Locate the cell with the specified text and output its (x, y) center coordinate. 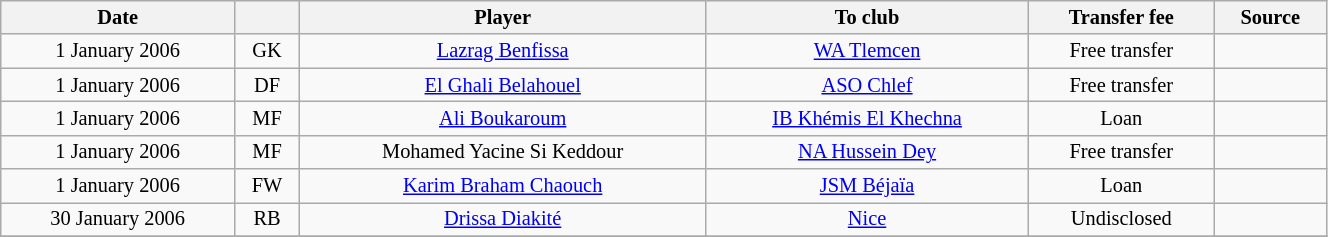
Karim Braham Chaouch (503, 186)
Drissa Diakité (503, 219)
DF (268, 85)
El Ghali Belahouel (503, 85)
WA Tlemcen (868, 51)
RB (268, 219)
30 January 2006 (118, 219)
FW (268, 186)
NA Hussein Dey (868, 152)
Transfer fee (1121, 17)
Date (118, 17)
GK (268, 51)
IB Khémis El Khechna (868, 118)
To club (868, 17)
Nice (868, 219)
Player (503, 17)
JSM Béjaïa (868, 186)
Mohamed Yacine Si Keddour (503, 152)
Ali Boukaroum (503, 118)
Source (1270, 17)
Lazrag Benfissa (503, 51)
Undisclosed (1121, 219)
ASO Chlef (868, 85)
